Find where the given text appears and provide that cell's center as (X, Y) coordinate. 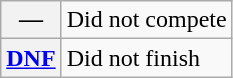
— (31, 20)
Did not finish (146, 58)
DNF (31, 58)
Did not compete (146, 20)
